Extract the [X, Y] coordinate from the center of the cell holding the provided text.  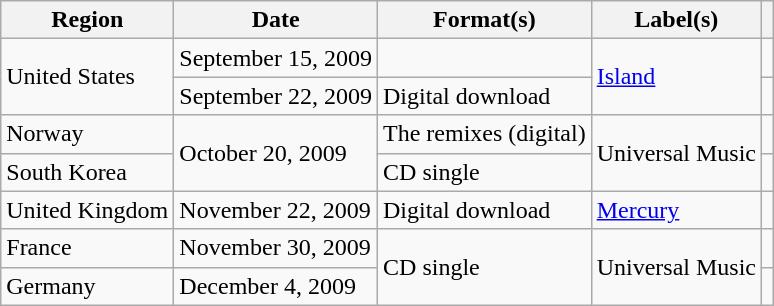
Region [88, 20]
Format(s) [485, 20]
Island [676, 77]
Date [276, 20]
September 22, 2009 [276, 96]
France [88, 248]
September 15, 2009 [276, 58]
November 22, 2009 [276, 210]
The remixes (digital) [485, 134]
South Korea [88, 172]
United Kingdom [88, 210]
December 4, 2009 [276, 286]
Label(s) [676, 20]
Norway [88, 134]
October 20, 2009 [276, 153]
November 30, 2009 [276, 248]
Germany [88, 286]
United States [88, 77]
Mercury [676, 210]
